Search for the cell housing the specified text and yield its (x, y) center coordinate. 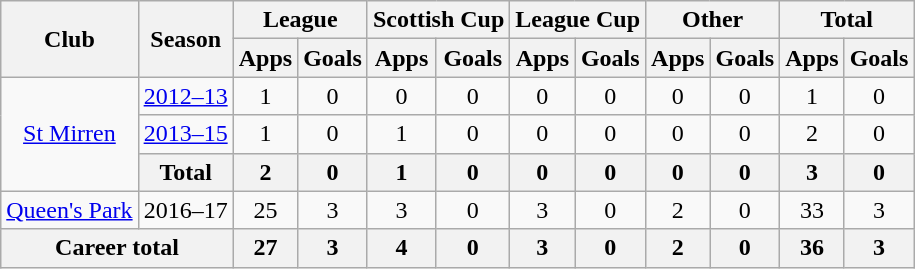
Club (70, 39)
25 (265, 210)
Season (186, 39)
League Cup (578, 20)
36 (812, 248)
33 (812, 210)
2013–15 (186, 134)
Other (713, 20)
2016–17 (186, 210)
4 (401, 248)
Scottish Cup (438, 20)
League (300, 20)
27 (265, 248)
Career total (117, 248)
2012–13 (186, 96)
Queen's Park (70, 210)
St Mirren (70, 134)
